Locate the cell with the specified text and output its (X, Y) center coordinate. 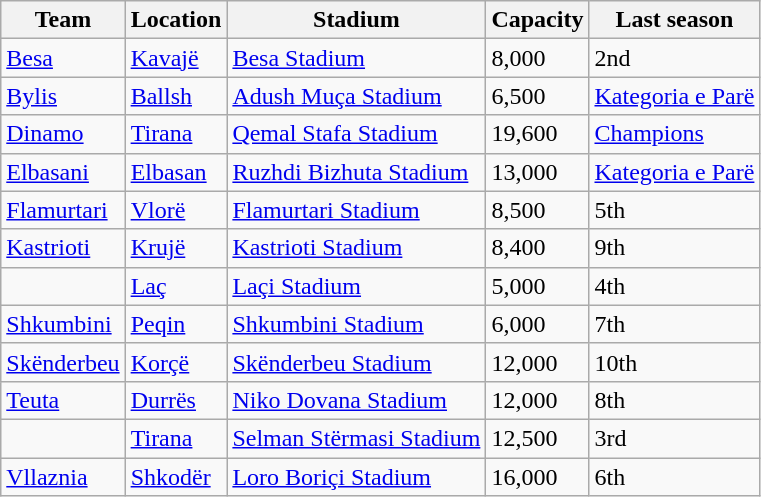
Shkodër (176, 477)
8th (674, 400)
Kavajë (176, 58)
Elbasan (176, 172)
Vlorë (176, 210)
19,600 (538, 134)
Bylis (63, 96)
Laçi Stadium (356, 286)
9th (674, 248)
Skënderbeu Stadium (356, 362)
Teuta (63, 400)
Kastrioti Stadium (356, 248)
Team (63, 20)
Adush Muça Stadium (356, 96)
Capacity (538, 20)
Champions (674, 134)
Korçë (176, 362)
Niko Dovana Stadium (356, 400)
10th (674, 362)
Last season (674, 20)
Krujë (176, 248)
Vllaznia (63, 477)
Shkumbini (63, 324)
Loro Boriçi Stadium (356, 477)
2nd (674, 58)
Selman Stërmasi Stadium (356, 438)
8,000 (538, 58)
4th (674, 286)
Skënderbeu (63, 362)
Durrës (176, 400)
8,500 (538, 210)
Kastrioti (63, 248)
Besa Stadium (356, 58)
Qemal Stafa Stadium (356, 134)
5th (674, 210)
Ballsh (176, 96)
5,000 (538, 286)
Location (176, 20)
6th (674, 477)
Dinamo (63, 134)
Besa (63, 58)
6,000 (538, 324)
Flamurtari Stadium (356, 210)
Laç (176, 286)
12,500 (538, 438)
Stadium (356, 20)
Shkumbini Stadium (356, 324)
Flamurtari (63, 210)
6,500 (538, 96)
3rd (674, 438)
7th (674, 324)
Peqin (176, 324)
16,000 (538, 477)
Elbasani (63, 172)
Ruzhdi Bizhuta Stadium (356, 172)
13,000 (538, 172)
8,400 (538, 248)
